Capture the cell that displays the provided text and extract its [x, y] central coordinate. 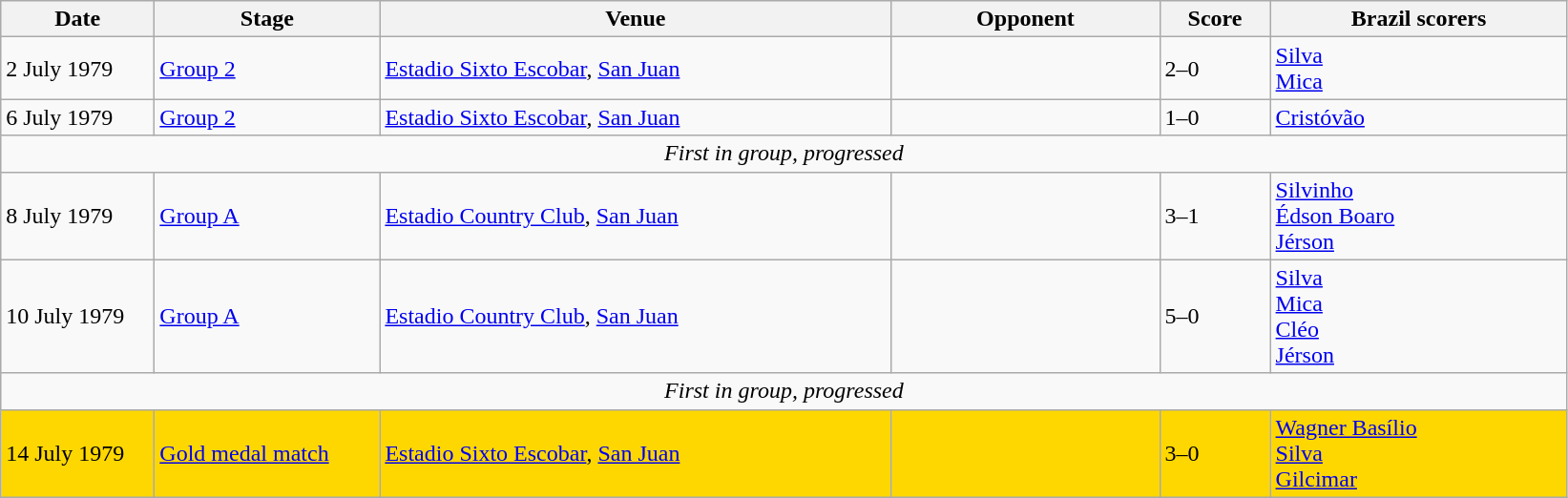
Gold medal match [267, 453]
1–0 [1215, 117]
8 July 1979 [78, 216]
Venue [636, 19]
Cristóvão [1418, 117]
Brazil scorers [1418, 19]
Score [1215, 19]
2–0 [1215, 69]
10 July 1979 [78, 317]
Opponent [1025, 19]
3–1 [1215, 216]
Silva Mica [1418, 69]
Silva Mica Cléo Jérson [1418, 317]
Date [78, 19]
14 July 1979 [78, 453]
6 July 1979 [78, 117]
5–0 [1215, 317]
Stage [267, 19]
3–0 [1215, 453]
Wagner Basílio Silva Gilcimar [1418, 453]
Silvinho Édson Boaro Jérson [1418, 216]
2 July 1979 [78, 69]
